Output the [X, Y] coordinate of the center of the cell containing the given text.  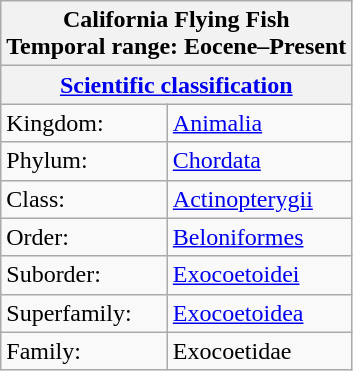
Animalia [259, 123]
Exocoetidae [259, 351]
Superfamily: [84, 313]
Order: [84, 237]
Class: [84, 199]
Family: [84, 351]
California Flying FishTemporal range: Eocene–Present [176, 34]
Chordata [259, 161]
Beloniformes [259, 237]
Suborder: [84, 275]
Exocoetoidei [259, 275]
Exocoetoidea [259, 313]
Kingdom: [84, 123]
Phylum: [84, 161]
Actinopterygii [259, 199]
Scientific classification [176, 85]
